Pinpoint the cell where the given text exists, returning its (X, Y) midpoint coordinate. 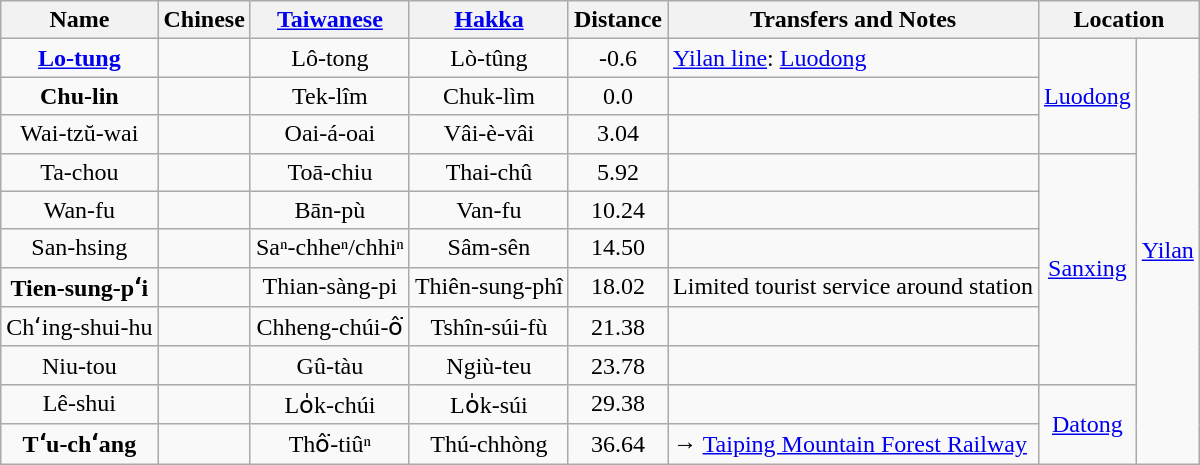
Sâm-sên (488, 248)
→ Taiping Mountain Forest Railway (854, 444)
Name (80, 20)
Thô͘-tiûⁿ (330, 444)
Sanxing (1088, 268)
Tʻu-chʻang (80, 444)
Thai-chû (488, 172)
Hakka (488, 20)
Lô-tong (330, 58)
Chuk-lìm (488, 96)
Distance (618, 20)
Thiên-sung-phî (488, 287)
Taiwanese (330, 20)
Tshîn-súi-fù (488, 327)
Lò-tûng (488, 58)
5.92 (618, 172)
Lo̍k-chúi (330, 404)
San-hsing (80, 248)
Tek-lîm (330, 96)
29.38 (618, 404)
Gû-tàu (330, 365)
Lê-shui (80, 404)
Lo-tung (80, 58)
-0.6 (618, 58)
Tien-sung-pʻi (80, 287)
Lo̍k-súi (488, 404)
0.0 (618, 96)
Niu-tou (80, 365)
14.50 (618, 248)
Thian-sàng-pi (330, 287)
Luodong (1088, 96)
Limited tourist service around station (854, 287)
10.24 (618, 210)
Wan-fu (80, 210)
Saⁿ-chheⁿ/chhiⁿ (330, 248)
Transfers and Notes (854, 20)
36.64 (618, 444)
Thú-chhòng (488, 444)
Oai-á-oai (330, 134)
Datong (1088, 424)
Location (1120, 20)
Chʻing-shui-hu (80, 327)
Chu-lin (80, 96)
18.02 (618, 287)
21.38 (618, 327)
Vâi-è-vâi (488, 134)
23.78 (618, 365)
Chheng-chúi-ô͘ (330, 327)
Yilan (1168, 252)
Van-fu (488, 210)
Bān-pù (330, 210)
Wai-tzŭ-wai (80, 134)
Yilan line: Luodong (854, 58)
3.04 (618, 134)
Toā-chiu (330, 172)
Ngiù-teu (488, 365)
Chinese (204, 20)
Ta-chou (80, 172)
